Search for the cell housing the specified text and yield its (x, y) center coordinate. 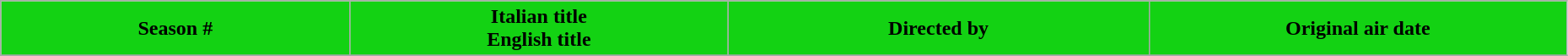
Italian titleEnglish title (539, 29)
Original air date (1358, 29)
Season # (175, 29)
Directed by (938, 29)
